Locate the cell with the specified text and output its [X, Y] center coordinate. 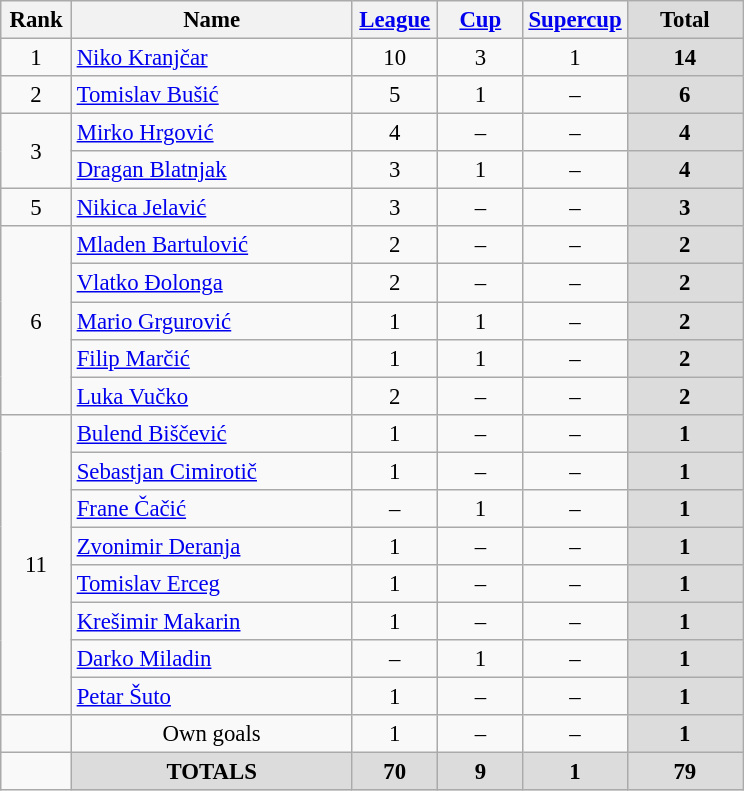
Frane Čačić [212, 509]
70 [395, 772]
Luka Vučko [212, 396]
Own goals [212, 734]
Dragan Blatnjak [212, 170]
9 [481, 772]
Filip Marčić [212, 358]
Krešimir Makarin [212, 621]
Niko Kranjčar [212, 58]
Zvonimir Deranja [212, 546]
79 [685, 772]
Nikica Jelavić [212, 208]
Bulend Biščević [212, 433]
Petar Šuto [212, 697]
Mirko Hrgović [212, 133]
Name [212, 20]
Rank [36, 20]
Cup [481, 20]
11 [36, 564]
Supercup [575, 20]
Tomislav Bušić [212, 95]
Mladen Bartulović [212, 245]
Total [685, 20]
Darko Miladin [212, 659]
Sebastjan Cimirotič [212, 471]
League [395, 20]
TOTALS [212, 772]
Tomislav Erceg [212, 584]
Mario Grgurović [212, 321]
10 [395, 58]
Vlatko Đolonga [212, 283]
14 [685, 58]
